Capture the cell that displays the provided text and extract its [X, Y] central coordinate. 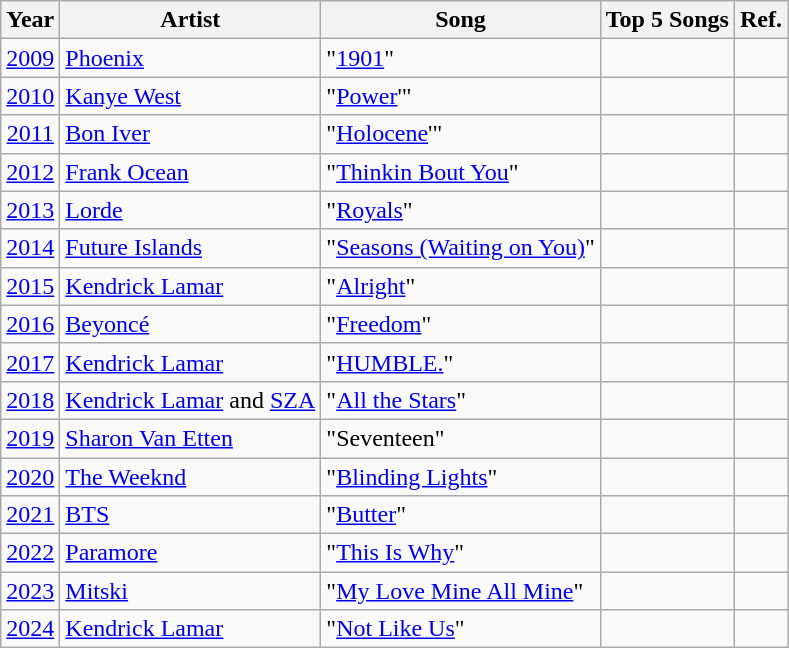
Phoenix [190, 58]
2018 [30, 400]
"Blinding Lights" [460, 477]
Year [30, 20]
Kendrick Lamar and SZA [190, 400]
"Seventeen" [460, 438]
"Butter" [460, 515]
Mitski [190, 591]
2014 [30, 248]
Future Islands [190, 248]
"Freedom" [460, 324]
Top 5 Songs [667, 20]
Lorde [190, 210]
"Royals" [460, 210]
2012 [30, 172]
Song [460, 20]
2010 [30, 96]
Artist [190, 20]
Ref. [760, 20]
"Holocene'" [460, 134]
BTS [190, 515]
"Thinkin Bout You" [460, 172]
The Weeknd [190, 477]
Paramore [190, 553]
Kanye West [190, 96]
"HUMBLE." [460, 362]
2016 [30, 324]
"Power'" [460, 96]
Beyoncé [190, 324]
2019 [30, 438]
"1901" [460, 58]
"Seasons (Waiting on You)" [460, 248]
2020 [30, 477]
"Not Like Us" [460, 629]
2022 [30, 553]
"This Is Why" [460, 553]
Frank Ocean [190, 172]
2023 [30, 591]
2017 [30, 362]
Bon Iver [190, 134]
2013 [30, 210]
2015 [30, 286]
"Alright" [460, 286]
Sharon Van Etten [190, 438]
2011 [30, 134]
2021 [30, 515]
"All the Stars" [460, 400]
"My Love Mine All Mine" [460, 591]
2024 [30, 629]
2009 [30, 58]
